Provide the [X, Y] coordinate of the cell's center where the given text is located.  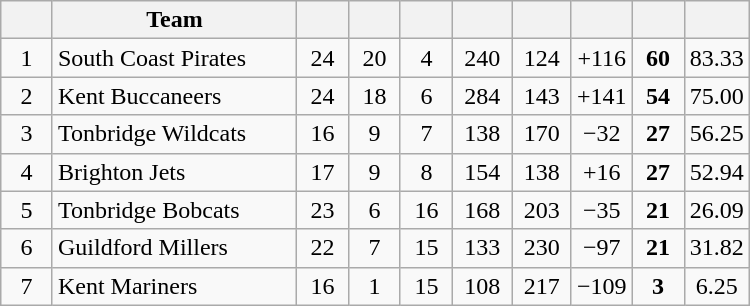
+141 [602, 96]
−32 [602, 134]
−35 [602, 210]
6.25 [716, 286]
31.82 [716, 248]
133 [482, 248]
Kent Buccaneers [174, 96]
Kent Mariners [174, 286]
8 [426, 172]
−97 [602, 248]
+116 [602, 58]
56.25 [716, 134]
154 [482, 172]
South Coast Pirates [174, 58]
168 [482, 210]
60 [658, 58]
Tonbridge Wildcats [174, 134]
26.09 [716, 210]
Team [174, 20]
23 [322, 210]
−109 [602, 286]
143 [542, 96]
170 [542, 134]
2 [27, 96]
20 [374, 58]
+16 [602, 172]
52.94 [716, 172]
22 [322, 248]
284 [482, 96]
108 [482, 286]
83.33 [716, 58]
17 [322, 172]
203 [542, 210]
5 [27, 210]
18 [374, 96]
217 [542, 286]
240 [482, 58]
230 [542, 248]
Tonbridge Bobcats [174, 210]
75.00 [716, 96]
Brighton Jets [174, 172]
Guildford Millers [174, 248]
54 [658, 96]
124 [542, 58]
